Capture the cell that displays the provided text and extract its (X, Y) central coordinate. 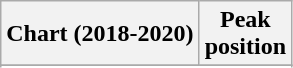
Peakposition (245, 34)
Chart (2018-2020) (100, 34)
